Capture the cell that displays the provided text and extract its (X, Y) central coordinate. 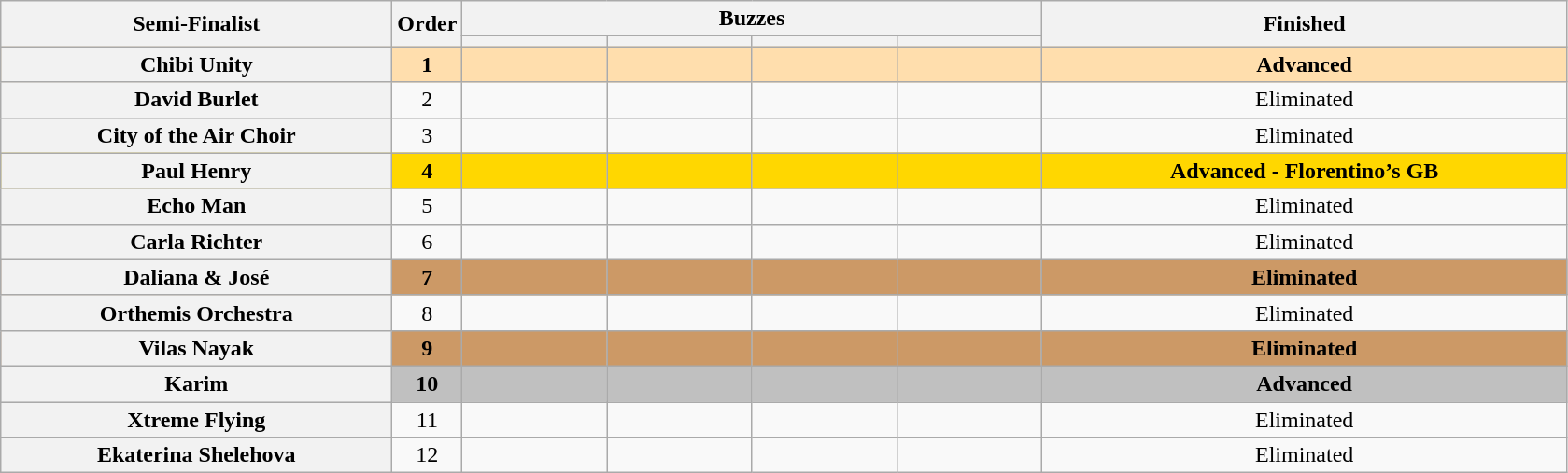
9 (428, 348)
Karim (196, 383)
10 (428, 383)
Xtreme Flying (196, 419)
Vilas Nayak (196, 348)
Daliana & José (196, 277)
Advanced - Florentino’s GB (1304, 171)
12 (428, 455)
8 (428, 313)
Ekaterina Shelehova (196, 455)
Chibi Unity (196, 64)
Echo Man (196, 206)
2 (428, 100)
Order (428, 24)
Carla Richter (196, 242)
7 (428, 277)
Finished (1304, 24)
City of the Air Choir (196, 135)
Semi-Finalist (196, 24)
1 (428, 64)
David Burlet (196, 100)
3 (428, 135)
5 (428, 206)
Orthemis Orchestra (196, 313)
Paul Henry (196, 171)
4 (428, 171)
Buzzes (752, 19)
11 (428, 419)
6 (428, 242)
